Output the [X, Y] coordinate of the center of the cell containing the given text.  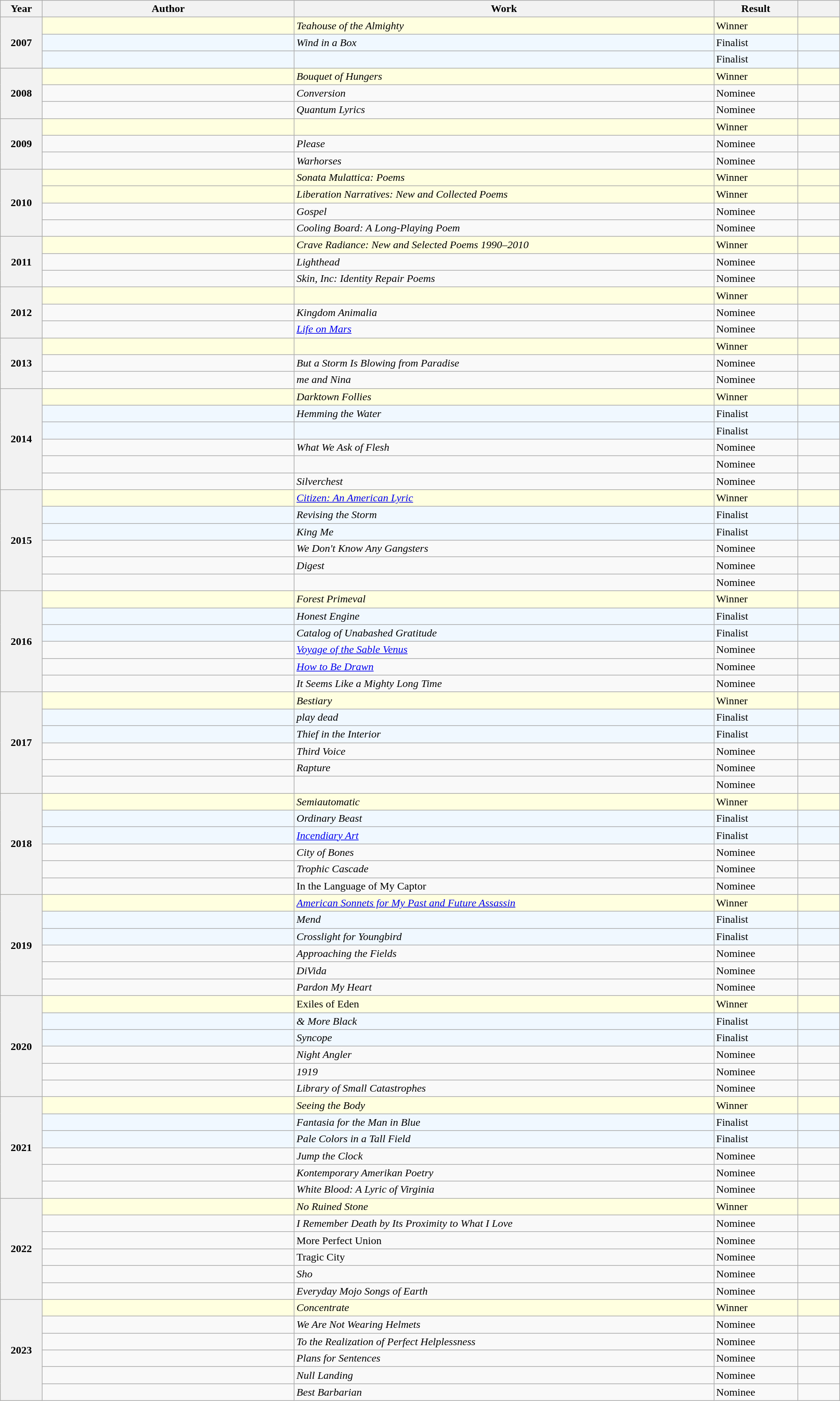
Skin, Inc: Identity Repair Poems [504, 279]
Sho [504, 1274]
Revising the Storm [504, 515]
To the Realization of Perfect Helplessness [504, 1342]
me and Nina [504, 380]
2016 [21, 641]
It Seems Like a Mighty Long Time [504, 683]
Work [504, 9]
Crosslight for Youngbird [504, 937]
Teahouse of the Almighty [504, 26]
2012 [21, 312]
American Sonnets for My Past and Future Assassin [504, 903]
Darktown Follies [504, 397]
2015 [21, 540]
Bouquet of Hungers [504, 76]
Night Angler [504, 1055]
Forest Primeval [504, 599]
2009 [21, 144]
Exiles of Eden [504, 1004]
Syncope [504, 1038]
2017 [21, 742]
Result [756, 9]
Author [168, 9]
Fantasia for the Man in Blue [504, 1122]
2014 [21, 439]
Trophic Cascade [504, 869]
Silverchest [504, 481]
Null Landing [504, 1375]
More Perfect Union [504, 1240]
King Me [504, 532]
Year [21, 9]
2007 [21, 43]
Lighthead [504, 262]
Citizen: An American Lyric [504, 498]
Everyday Mojo Songs of Earth [504, 1291]
DiVida [504, 970]
Digest [504, 566]
Best Barbarian [504, 1392]
Third Voice [504, 751]
Crave Radiance: New and Selected Poems 1990–2010 [504, 245]
Pardon My Heart [504, 987]
Plans for Sentences [504, 1358]
Concentrate [504, 1308]
Warhorses [504, 160]
In the Language of My Captor [504, 886]
Please [504, 144]
Semiautomatic [504, 802]
2011 [21, 262]
Seeing the Body [504, 1105]
2013 [21, 363]
& More Black [504, 1021]
But a Storm Is Blowing from Paradise [504, 363]
Liberation Narratives: New and Collected Poems [504, 194]
Kingdom Animalia [504, 312]
I Remember Death by Its Proximity to What I Love [504, 1223]
Conversion [504, 93]
2022 [21, 1249]
2010 [21, 203]
Hemming the Water [504, 414]
Cooling Board: A Long-Playing Poem [504, 228]
We Are Not Wearing Helmets [504, 1325]
Approaching the Fields [504, 953]
Honest Engine [504, 616]
No Ruined Stone [504, 1206]
Catalog of Unabashed Gratitude [504, 633]
Rapture [504, 768]
Thief in the Interior [504, 734]
Ordinary Beast [504, 819]
1919 [504, 1072]
2021 [21, 1147]
Incendiary Art [504, 835]
play dead [504, 717]
2020 [21, 1046]
How to Be Drawn [504, 667]
Wind in a Box [504, 43]
Gospel [504, 211]
2019 [21, 945]
2008 [21, 93]
Jump the Clock [504, 1156]
What We Ask of Flesh [504, 447]
White Blood: A Lyric of Virginia [504, 1190]
Kontemporary Amerikan Poetry [504, 1173]
Pale Colors in a Tall Field [504, 1139]
Voyage of the Sable Venus [504, 650]
Bestiary [504, 700]
Life on Mars [504, 329]
Tragic City [504, 1257]
Quantum Lyrics [504, 110]
Sonata Mulattica: Poems [504, 177]
2018 [21, 844]
Mend [504, 920]
City of Bones [504, 852]
We Don't Know Any Gangsters [504, 549]
Library of Small Catastrophes [504, 1089]
2023 [21, 1350]
